Find where the given text appears and provide that cell's center as (x, y) coordinate. 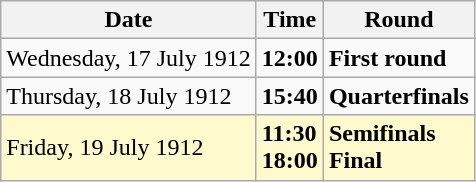
Round (398, 20)
SemifinalsFinal (398, 148)
Time (290, 20)
Wednesday, 17 July 1912 (129, 58)
First round (398, 58)
Friday, 19 July 1912 (129, 148)
11:3018:00 (290, 148)
Date (129, 20)
12:00 (290, 58)
Quarterfinals (398, 96)
Thursday, 18 July 1912 (129, 96)
15:40 (290, 96)
